Capture the cell that displays the provided text and extract its [X, Y] central coordinate. 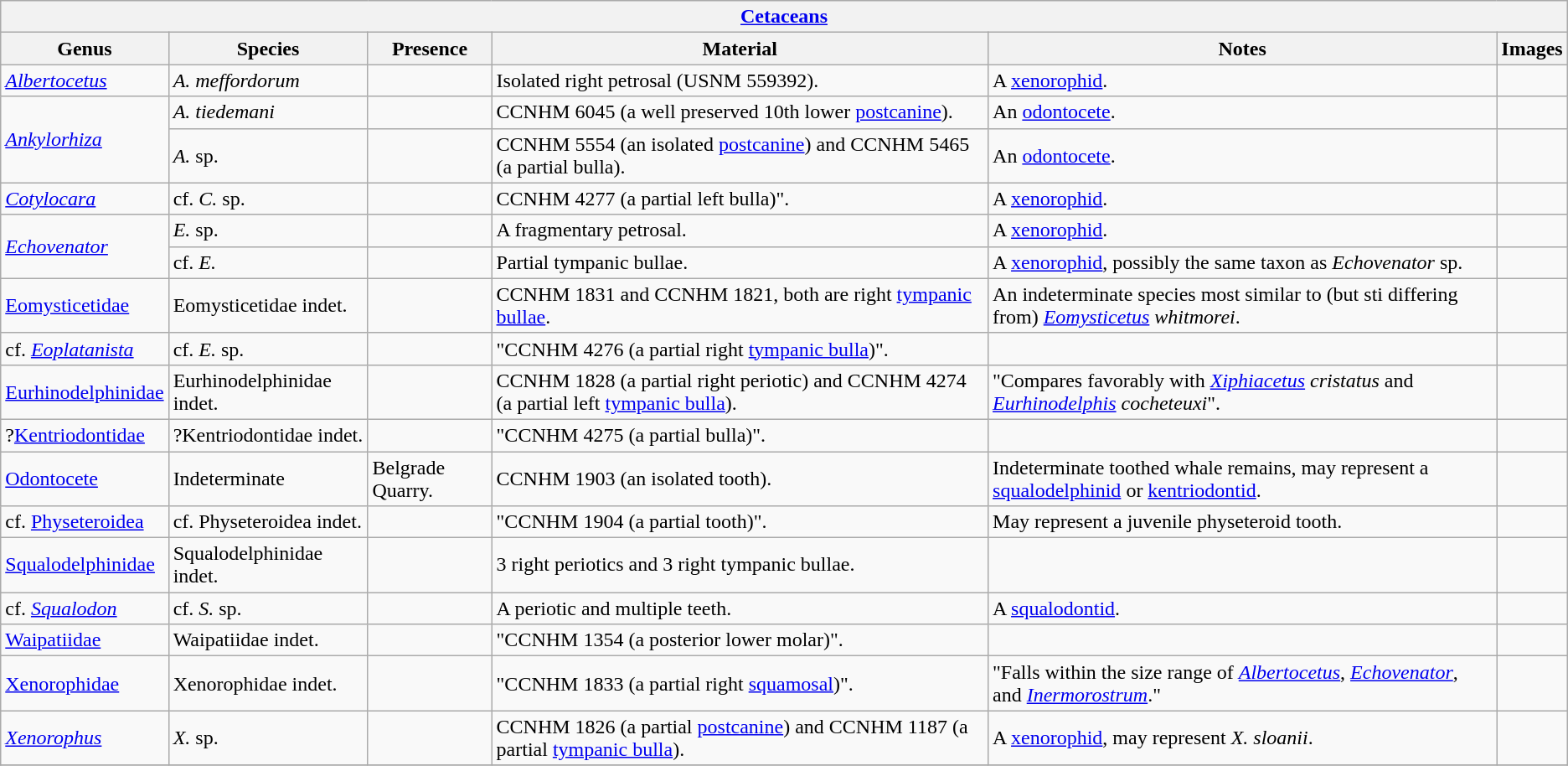
"CCNHM 1833 (a partial right squamosal)". [740, 684]
Eomysticetidae indet. [268, 305]
3 right periotics and 3 right tympanic bullae. [740, 565]
Ankylorhiza [85, 139]
Species [268, 49]
Eurhinodelphinidae indet. [268, 392]
Waipatiidae [85, 640]
CCNHM 5554 (an isolated postcanine) and CCNHM 5465 (a partial bulla). [740, 156]
X. sp. [268, 738]
cf. C. sp. [268, 199]
cf. Physeteroidea indet. [268, 522]
Squalodelphinidae [85, 565]
Xenorophus [85, 738]
Xenorophidae [85, 684]
"Compares favorably with Xiphiacetus cristatus and Eurhinodelphis cocheteuxi". [1243, 392]
Eurhinodelphinidae [85, 392]
Cotylocara [85, 199]
A squalodontid. [1243, 608]
Images [1532, 49]
?Kentriodontidae indet. [268, 435]
An indeterminate species most similar to (but sti differing from) Eomysticetus whitmorei. [1243, 305]
"Falls within the size range of Albertocetus, Echovenator, and Inermorostrum." [1243, 684]
CCNHM 6045 (a well preserved 10th lower postcanine). [740, 112]
A. meffordorum [268, 80]
CCNHM 1826 (a partial postcanine) and CCNHM 1187 (a partial tympanic bulla). [740, 738]
Albertocetus [85, 80]
May represent a juvenile physeteroid tooth. [1243, 522]
cf. E. sp. [268, 349]
cf. Squalodon [85, 608]
Presence [430, 49]
Eomysticetidae [85, 305]
Isolated right petrosal (USNM 559392). [740, 80]
Material [740, 49]
cf. Physeteroidea [85, 522]
A xenorophid, may represent X. sloanii. [1243, 738]
"CCNHM 4275 (a partial bulla)". [740, 435]
A. tiedemani [268, 112]
A periotic and multiple teeth. [740, 608]
Indeterminate [268, 478]
CCNHM 1831 and CCNHM 1821, both are right tympanic bullae. [740, 305]
A. sp. [268, 156]
cf. E. [268, 262]
"CCNHM 1354 (a posterior lower molar)". [740, 640]
"CCNHM 4276 (a partial right tympanic bulla)". [740, 349]
?Kentriodontidae [85, 435]
A fragmentary petrosal. [740, 230]
"CCNHM 1904 (a partial tooth)". [740, 522]
Echovenator [85, 246]
Odontocete [85, 478]
cf. Eoplatanista [85, 349]
CCNHM 4277 (a partial left bulla)". [740, 199]
Squalodelphinidae indet. [268, 565]
Notes [1243, 49]
Belgrade Quarry. [430, 478]
Xenorophidae indet. [268, 684]
Indeterminate toothed whale remains, may represent a squalodelphinid or kentriodontid. [1243, 478]
CCNHM 1903 (an isolated tooth). [740, 478]
Waipatiidae indet. [268, 640]
Partial tympanic bullae. [740, 262]
Genus [85, 49]
CCNHM 1828 (a partial right periotic) and CCNHM 4274 (a partial left tympanic bulla). [740, 392]
Cetaceans [784, 17]
cf. S. sp. [268, 608]
A xenorophid, possibly the same taxon as Echovenator sp. [1243, 262]
E. sp. [268, 230]
